Search for the cell housing the specified text and yield its [X, Y] center coordinate. 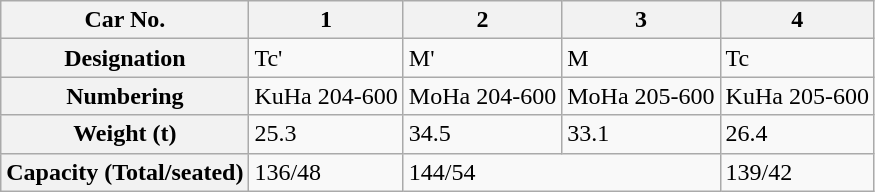
Tc' [326, 58]
33.1 [641, 134]
MoHa 205-600 [641, 96]
3 [641, 20]
34.5 [482, 134]
Tc [797, 58]
Car No. [125, 20]
144/54 [562, 172]
Weight (t) [125, 134]
Capacity (Total/seated) [125, 172]
KuHa 205-600 [797, 96]
136/48 [326, 172]
MoHa 204-600 [482, 96]
M' [482, 58]
Numbering [125, 96]
25.3 [326, 134]
1 [326, 20]
M [641, 58]
2 [482, 20]
139/42 [797, 172]
Designation [125, 58]
26.4 [797, 134]
4 [797, 20]
KuHa 204-600 [326, 96]
